Find where the given text appears and provide that cell's center as (x, y) coordinate. 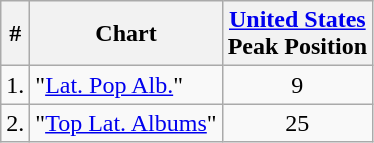
25 (297, 123)
1. (16, 85)
# (16, 34)
"Top Lat. Albums" (126, 123)
9 (297, 85)
2. (16, 123)
"Lat. Pop Alb." (126, 85)
United StatesPeak Position (297, 34)
Chart (126, 34)
